Scan for the cell matching the given text and deliver its (X, Y) coordinate at center. 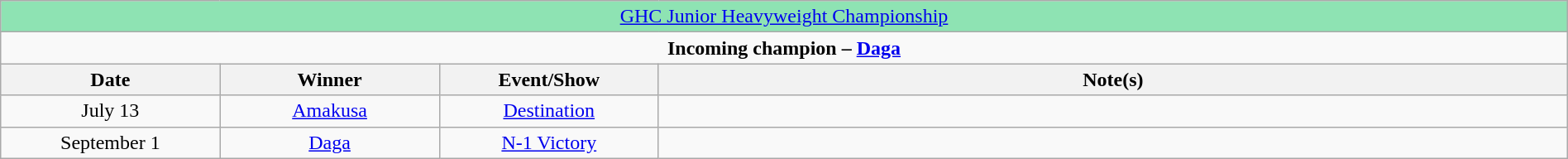
Incoming champion – Daga (784, 48)
GHC Junior Heavyweight Championship (784, 17)
July 13 (111, 111)
Amakusa (329, 111)
Date (111, 79)
September 1 (111, 142)
Winner (329, 79)
N-1 Victory (549, 142)
Daga (329, 142)
Event/Show (549, 79)
Note(s) (1113, 79)
Destination (549, 111)
